Find where the given text appears and provide that cell's center as (x, y) coordinate. 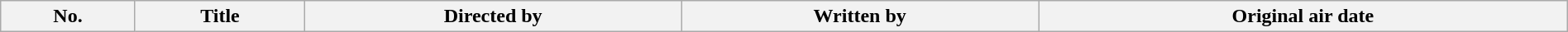
Directed by (493, 16)
Original air date (1303, 16)
No. (68, 16)
Written by (860, 16)
Title (220, 16)
